Pinpoint the cell where the given text exists, returning its [X, Y] midpoint coordinate. 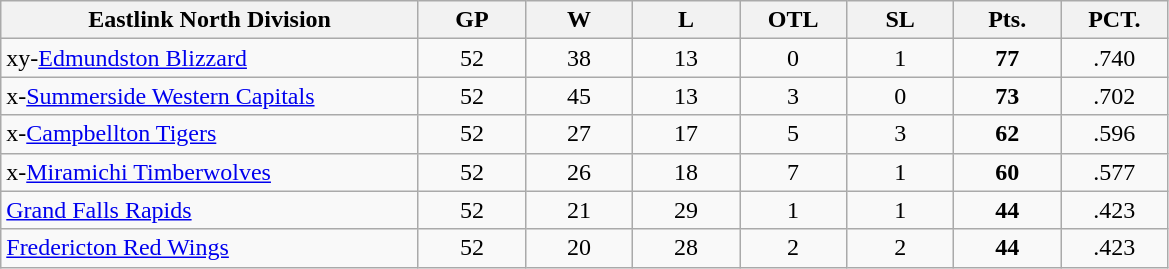
xy-Edmundston Blizzard [210, 58]
Pts. [1008, 20]
21 [578, 210]
W [578, 20]
27 [578, 134]
.596 [1114, 134]
20 [578, 248]
17 [686, 134]
SL [900, 20]
L [686, 20]
38 [578, 58]
18 [686, 172]
OTL [794, 20]
.577 [1114, 172]
GP [472, 20]
45 [578, 96]
Fredericton Red Wings [210, 248]
77 [1008, 58]
x-Miramichi Timberwolves [210, 172]
x-Summerside Western Capitals [210, 96]
Grand Falls Rapids [210, 210]
Eastlink North Division [210, 20]
.740 [1114, 58]
7 [794, 172]
5 [794, 134]
28 [686, 248]
x-Campbellton Tigers [210, 134]
26 [578, 172]
.702 [1114, 96]
29 [686, 210]
PCT. [1114, 20]
60 [1008, 172]
62 [1008, 134]
73 [1008, 96]
